Return (x, y) of the center of cell containing provided text 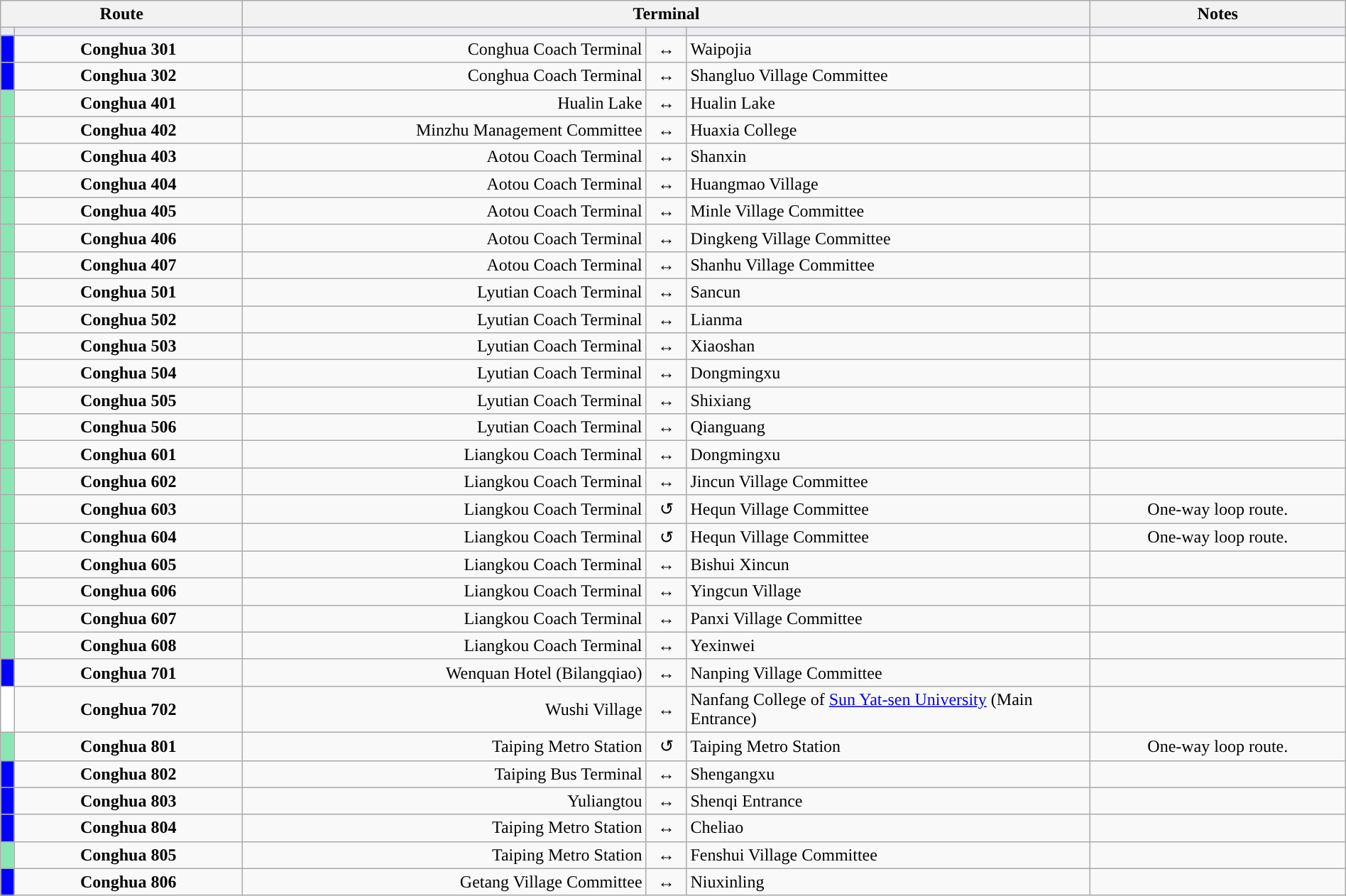
Nanping Village Committee (888, 672)
Conghua 806 (128, 882)
Notes (1218, 14)
Dingkeng Village Committee (888, 238)
Conghua 402 (128, 130)
Conghua 801 (128, 746)
Yexinwei (888, 645)
Bishui Xincun (888, 564)
Conghua 501 (128, 292)
Conghua 504 (128, 373)
Route (122, 14)
Huaxia College (888, 130)
Yingcun Village (888, 591)
Fenshui Village Committee (888, 855)
Conghua 606 (128, 591)
Conghua 406 (128, 238)
Conghua 805 (128, 855)
Qianguang (888, 427)
Cheliao (888, 828)
Huangmao Village (888, 184)
Shixiang (888, 400)
Conghua 804 (128, 828)
Conghua 803 (128, 801)
Shanxin (888, 157)
Yuliangtou (444, 801)
Sancun (888, 292)
Conghua 601 (128, 454)
Conghua 505 (128, 400)
Conghua 604 (128, 537)
Terminal (667, 14)
Conghua 605 (128, 564)
Panxi Village Committee (888, 618)
Waipojia (888, 49)
Shengangxu (888, 774)
Conghua 407 (128, 265)
Conghua 802 (128, 774)
Conghua 405 (128, 211)
Conghua 401 (128, 103)
Nanfang College of Sun Yat-sen University (Main Entrance) (888, 709)
Taiping Bus Terminal (444, 774)
Lianma (888, 319)
Conghua 701 (128, 672)
Shenqi Entrance (888, 801)
Getang Village Committee (444, 882)
Conghua 301 (128, 49)
Wushi Village (444, 709)
Wenquan Hotel (Bilangqiao) (444, 672)
Conghua 503 (128, 346)
Shanhu Village Committee (888, 265)
Shangluo Village Committee (888, 76)
Jincun Village Committee (888, 481)
Xiaoshan (888, 346)
Conghua 603 (128, 509)
Conghua 702 (128, 709)
Minzhu Management Committee (444, 130)
Minle Village Committee (888, 211)
Conghua 302 (128, 76)
Conghua 506 (128, 427)
Conghua 502 (128, 319)
Conghua 607 (128, 618)
Niuxinling (888, 882)
Conghua 602 (128, 481)
Conghua 403 (128, 157)
Conghua 608 (128, 645)
Conghua 404 (128, 184)
